Pinpoint the cell where the given text exists, returning its [X, Y] midpoint coordinate. 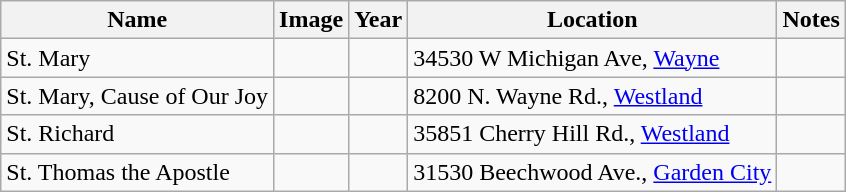
Location [592, 20]
St. Richard [138, 134]
St. Mary [138, 58]
St. Thomas the Apostle [138, 172]
Year [378, 20]
34530 W Michigan Ave, Wayne [592, 58]
Notes [811, 20]
8200 N. Wayne Rd., Westland [592, 96]
31530 Beechwood Ave., Garden City [592, 172]
Name [138, 20]
Image [312, 20]
35851 Cherry Hill Rd., Westland [592, 134]
St. Mary, Cause of Our Joy [138, 96]
